Extract the (X, Y) coordinate from the center of the cell holding the provided text.  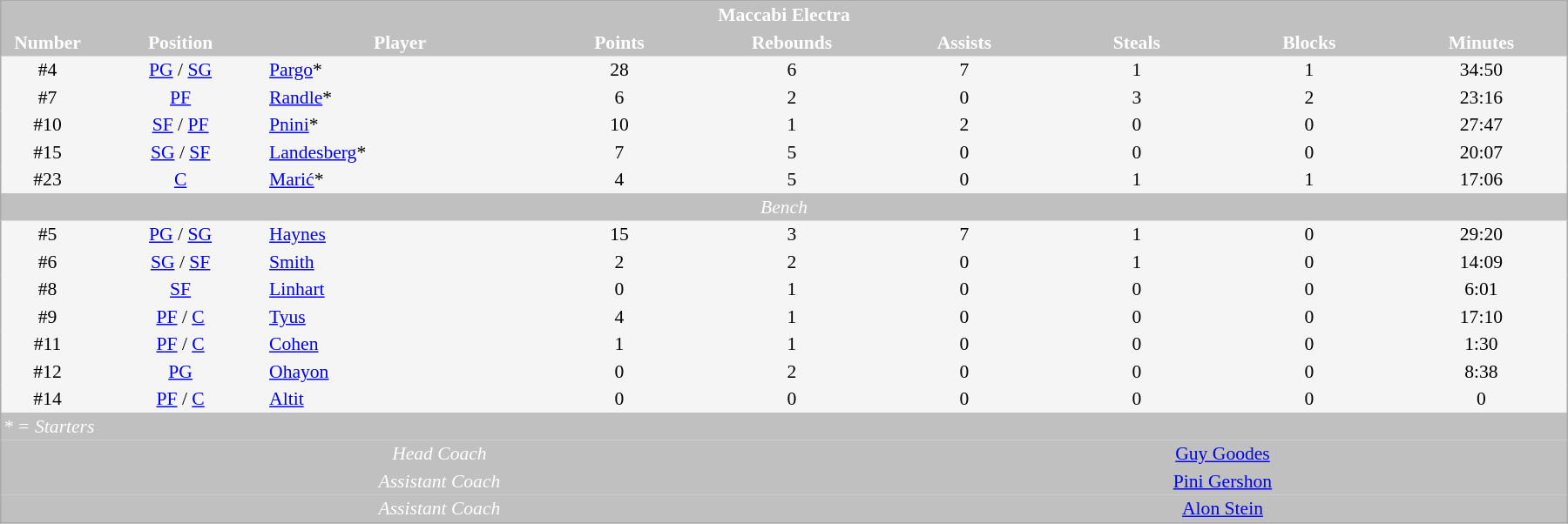
6:01 (1482, 289)
#11 (47, 345)
27:47 (1482, 125)
34:50 (1482, 70)
Steals (1137, 43)
Randle* (400, 97)
SF / PF (180, 125)
Altit (400, 399)
Number (47, 43)
Points (619, 43)
#10 (47, 125)
#12 (47, 372)
Rebounds (792, 43)
14:09 (1482, 262)
SF (180, 289)
Haynes (400, 235)
Minutes (1482, 43)
8:38 (1482, 372)
10 (619, 125)
Assists (964, 43)
Ohayon (400, 372)
Position (180, 43)
Guy Goodes (1223, 454)
23:16 (1482, 97)
Tyus (400, 317)
Bench (784, 207)
Alon Stein (1223, 508)
Pargo* (400, 70)
Linhart (400, 289)
PG (180, 372)
#6 (47, 262)
Head Coach (439, 454)
Marić* (400, 179)
C (180, 179)
Smith (400, 262)
Blocks (1309, 43)
Player (400, 43)
28 (619, 70)
17:06 (1482, 179)
#9 (47, 317)
#7 (47, 97)
#5 (47, 235)
Landesberg* (400, 152)
#15 (47, 152)
Maccabi Electra (784, 15)
#23 (47, 179)
#14 (47, 399)
#4 (47, 70)
20:07 (1482, 152)
PF (180, 97)
1:30 (1482, 345)
#8 (47, 289)
Pini Gershon (1223, 481)
* = Starters (784, 427)
29:20 (1482, 235)
17:10 (1482, 317)
Pnini* (400, 125)
15 (619, 235)
Cohen (400, 345)
